Pinpoint the cell where the given text exists, returning its (X, Y) midpoint coordinate. 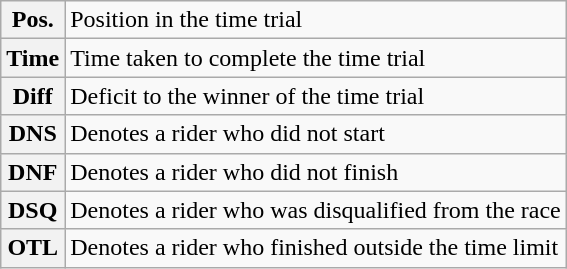
Denotes a rider who did not start (316, 134)
Pos. (33, 20)
DNS (33, 134)
Position in the time trial (316, 20)
DNF (33, 172)
Time (33, 58)
Denotes a rider who finished outside the time limit (316, 248)
OTL (33, 248)
Time taken to complete the time trial (316, 58)
Diff (33, 96)
Denotes a rider who did not finish (316, 172)
DSQ (33, 210)
Denotes a rider who was disqualified from the race (316, 210)
Deficit to the winner of the time trial (316, 96)
